Scan for the cell matching the given text and deliver its [X, Y] coordinate at center. 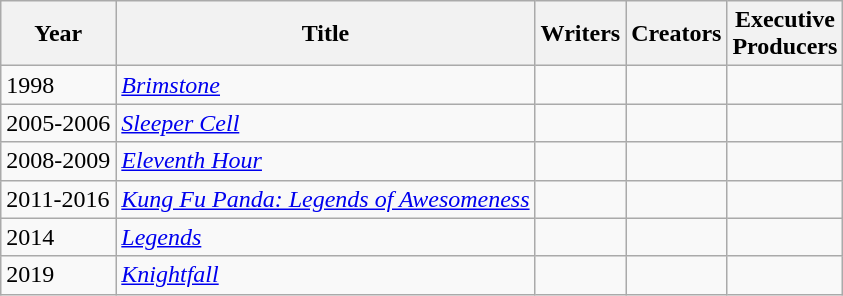
Brimstone [326, 85]
2019 [58, 275]
Sleeper Cell [326, 123]
2008-2009 [58, 161]
2011-2016 [58, 199]
2014 [58, 237]
Writers [580, 34]
2005-2006 [58, 123]
Legends [326, 237]
Eleventh Hour [326, 161]
Kung Fu Panda: Legends of Awesomeness [326, 199]
Title [326, 34]
Knightfall [326, 275]
Year [58, 34]
ExecutiveProducers [785, 34]
1998 [58, 85]
Creators [676, 34]
